For the text-containing cell, return its midpoint in [x, y] coordinate format. 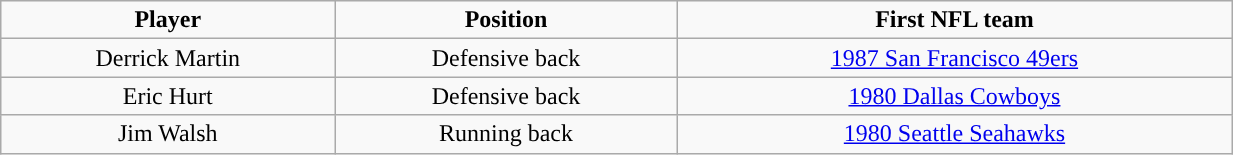
Running back [506, 134]
Eric Hurt [168, 96]
1980 Seattle Seahawks [954, 134]
Derrick Martin [168, 58]
First NFL team [954, 20]
Position [506, 20]
Player [168, 20]
Jim Walsh [168, 134]
1987 San Francisco 49ers [954, 58]
1980 Dallas Cowboys [954, 96]
